Identify which cell holds the provided text, then report its (X, Y) central coordinate. 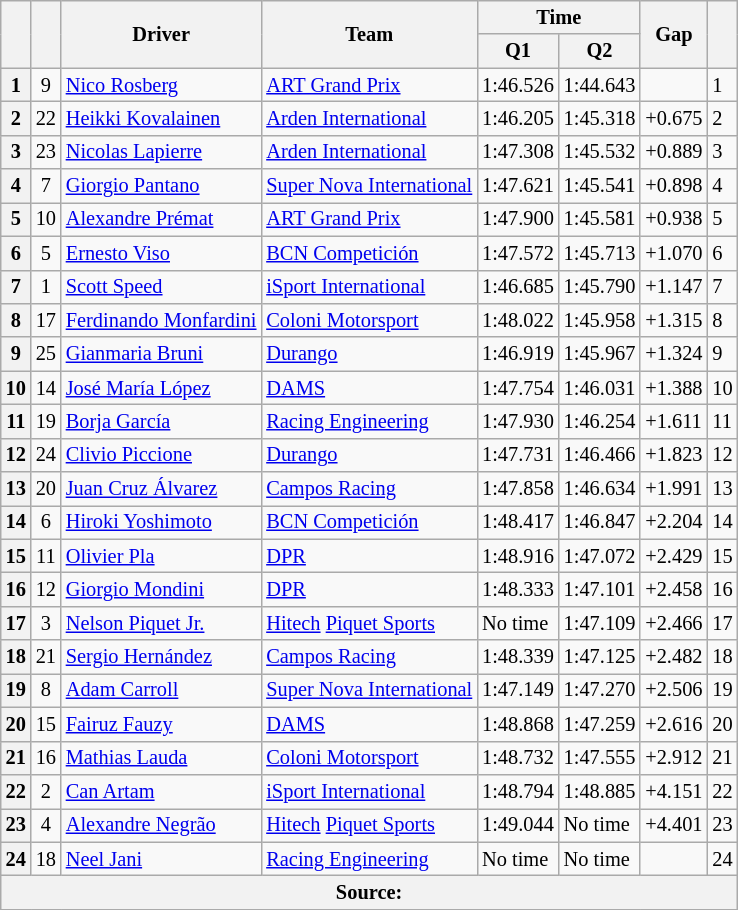
1:47.308 (518, 152)
+2.912 (674, 758)
1:46.254 (600, 421)
Time (558, 17)
+2.429 (674, 556)
1:45.318 (600, 118)
1:47.072 (600, 556)
Neel Jani (162, 859)
Hiroki Yoshimoto (162, 522)
+2.466 (674, 623)
Alexandre Negrão (162, 825)
1:45.532 (600, 152)
1:45.790 (600, 287)
Borja García (162, 421)
Can Artam (162, 791)
1:47.259 (600, 724)
1:46.205 (518, 118)
1:48.417 (518, 522)
+0.675 (674, 118)
1:49.044 (518, 825)
+0.938 (674, 219)
+2.506 (674, 690)
1:45.958 (600, 320)
+2.616 (674, 724)
1:46.031 (600, 388)
1:47.270 (600, 690)
+1.388 (674, 388)
1:45.967 (600, 354)
+1.315 (674, 320)
+4.151 (674, 791)
Nico Rosberg (162, 85)
Gianmaria Bruni (162, 354)
1:47.754 (518, 388)
25 (46, 354)
Q2 (600, 51)
1:48.794 (518, 791)
1:47.900 (518, 219)
+4.401 (674, 825)
1:46.466 (600, 455)
1:47.621 (518, 186)
1:46.634 (600, 489)
+1.611 (674, 421)
1:46.685 (518, 287)
Team (369, 34)
1:47.858 (518, 489)
1:47.149 (518, 690)
+0.889 (674, 152)
+1.070 (674, 253)
1:44.643 (600, 85)
1:48.022 (518, 320)
1:48.333 (518, 589)
+2.458 (674, 589)
Gap (674, 34)
+0.898 (674, 186)
+1.823 (674, 455)
Ferdinando Monfardini (162, 320)
Nelson Piquet Jr. (162, 623)
+2.204 (674, 522)
1:48.916 (518, 556)
Mathias Lauda (162, 758)
1:46.847 (600, 522)
+1.147 (674, 287)
1:45.541 (600, 186)
Alexandre Prémat (162, 219)
Source: (370, 892)
Driver (162, 34)
1:48.885 (600, 791)
Giorgio Pantano (162, 186)
Olivier Pla (162, 556)
Adam Carroll (162, 690)
1:47.125 (600, 657)
Nicolas Lapierre (162, 152)
Giorgio Mondini (162, 589)
1:47.109 (600, 623)
Heikki Kovalainen (162, 118)
Juan Cruz Álvarez (162, 489)
1:46.526 (518, 85)
1:48.732 (518, 758)
1:48.339 (518, 657)
1:47.572 (518, 253)
Q1 (518, 51)
1:47.731 (518, 455)
1:45.713 (600, 253)
Clivio Piccione (162, 455)
1:46.919 (518, 354)
1:47.101 (600, 589)
1:48.868 (518, 724)
+1.324 (674, 354)
1:47.930 (518, 421)
Scott Speed (162, 287)
1:47.555 (600, 758)
+2.482 (674, 657)
José María López (162, 388)
Fairuz Fauzy (162, 724)
Sergio Hernández (162, 657)
+1.991 (674, 489)
Ernesto Viso (162, 253)
1:45.581 (600, 219)
